Determine the (X, Y) coordinate at the center of the cell enclosing the given text.  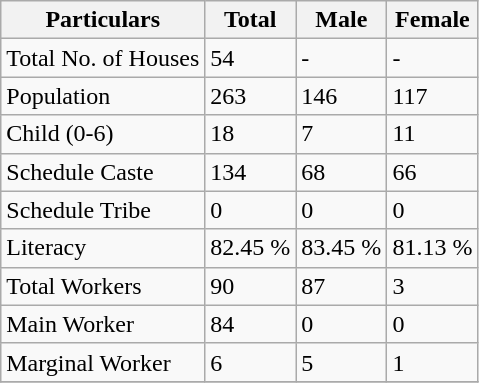
146 (342, 96)
Schedule Caste (103, 172)
90 (250, 286)
Child (0-6) (103, 134)
1 (432, 362)
5 (342, 362)
Total Workers (103, 286)
Main Worker (103, 324)
117 (432, 96)
84 (250, 324)
11 (432, 134)
Female (432, 20)
Population (103, 96)
18 (250, 134)
Marginal Worker (103, 362)
83.45 % (342, 248)
Total No. of Houses (103, 58)
6 (250, 362)
Schedule Tribe (103, 210)
Particulars (103, 20)
263 (250, 96)
68 (342, 172)
87 (342, 286)
134 (250, 172)
7 (342, 134)
3 (432, 286)
Literacy (103, 248)
54 (250, 58)
82.45 % (250, 248)
66 (432, 172)
Total (250, 20)
Male (342, 20)
81.13 % (432, 248)
